Extract the [x, y] coordinate from the center of the cell holding the provided text.  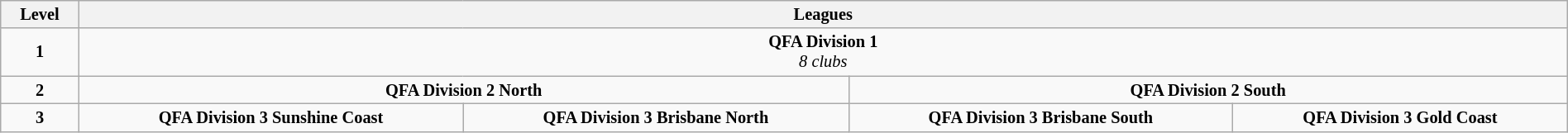
3 [40, 117]
Leagues [823, 14]
1 [40, 52]
QFA Division 3 Brisbane North [656, 117]
QFA Division 18 clubs [823, 52]
QFA Division 3 Brisbane South [1040, 117]
QFA Division 3 Sunshine Coast [271, 117]
QFA Division 2 South [1207, 90]
Level [40, 14]
QFA Division 3 Gold Coast [1401, 117]
QFA Division 2 North [463, 90]
2 [40, 90]
